Search for the cell housing the specified text and yield its (x, y) center coordinate. 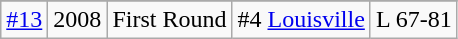
2008 (78, 20)
#4 Louisville (301, 20)
First Round (170, 20)
#13 (24, 20)
L 67-81 (414, 20)
